Identify which cell holds the provided text, then report its [X, Y] central coordinate. 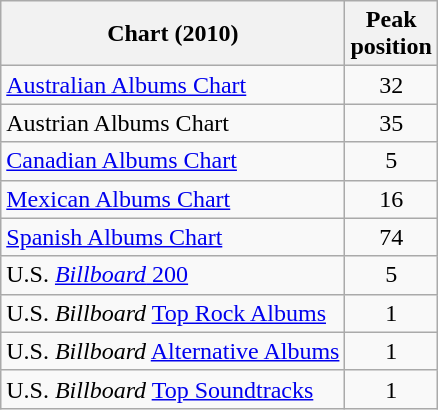
Spanish Albums Chart [173, 237]
Peakposition [391, 34]
U.S. Billboard Top Soundtracks [173, 389]
74 [391, 237]
U.S. Billboard Top Rock Albums [173, 313]
U.S. Billboard Alternative Albums [173, 351]
Mexican Albums Chart [173, 199]
16 [391, 199]
32 [391, 85]
Australian Albums Chart [173, 85]
Canadian Albums Chart [173, 161]
Chart (2010) [173, 34]
35 [391, 123]
Austrian Albums Chart [173, 123]
U.S. Billboard 200 [173, 275]
